For the text-containing cell, return its midpoint in (x, y) coordinate format. 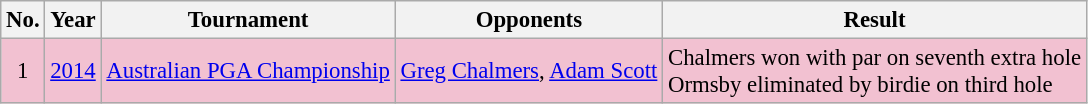
Year (73, 20)
1 (23, 72)
Tournament (248, 20)
No. (23, 20)
Australian PGA Championship (248, 72)
2014 (73, 72)
Result (875, 20)
Chalmers won with par on seventh extra holeOrmsby eliminated by birdie on third hole (875, 72)
Opponents (529, 20)
Greg Chalmers, Adam Scott (529, 72)
